For the text-containing cell, return its midpoint in [X, Y] coordinate format. 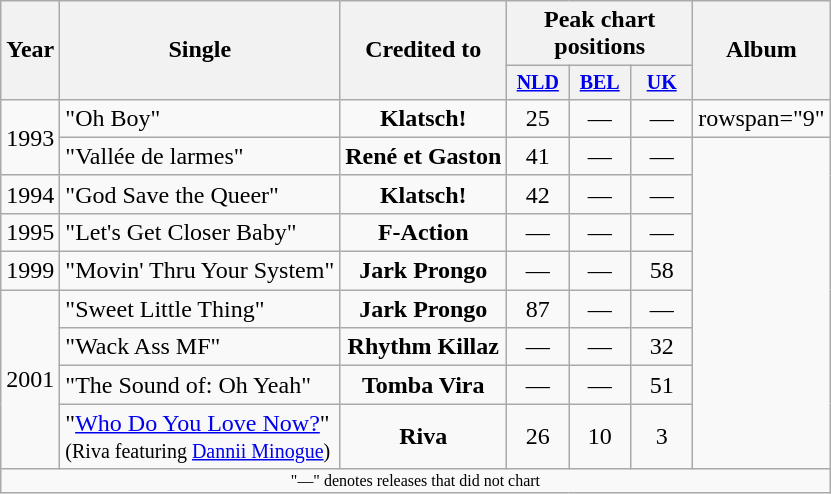
2001 [30, 380]
"God Save the Queer" [200, 194]
32 [662, 347]
Peak chart positions [600, 34]
"Sweet Little Thing" [200, 309]
Year [30, 50]
F-Action [424, 232]
Album [762, 50]
Credited to [424, 50]
"Wack Ass MF" [200, 347]
1994 [30, 194]
58 [662, 271]
87 [538, 309]
42 [538, 194]
"Vallée de larmes" [200, 156]
10 [600, 436]
Tomba Vira [424, 385]
41 [538, 156]
BEL [600, 82]
"Movin' Thru Your System" [200, 271]
Single [200, 50]
UK [662, 82]
26 [538, 436]
René et Gaston [424, 156]
1993 [30, 137]
Riva [424, 436]
rowspan="9" [762, 118]
Rhythm Killaz [424, 347]
"—" denotes releases that did not chart [416, 481]
1999 [30, 271]
25 [538, 118]
NLD [538, 82]
"The Sound of: Oh Yeah" [200, 385]
3 [662, 436]
"Who Do You Love Now?" (Riva featuring Dannii Minogue) [200, 436]
1995 [30, 232]
"Oh Boy" [200, 118]
"Let's Get Closer Baby" [200, 232]
51 [662, 385]
